Extract the (x, y) coordinate from the center of the cell holding the provided text.  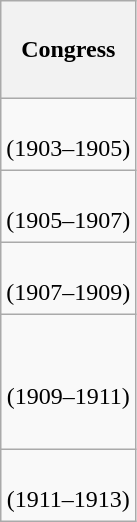
Congress (68, 50)
(1909–1911) (68, 382)
(1907–1909) (68, 279)
(1911–1913) (68, 486)
(1903–1905) (68, 135)
(1905–1907) (68, 207)
